Output the (x, y) coordinate of the center of the cell containing the given text.  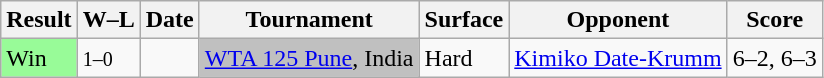
Score (774, 20)
1–0 (108, 58)
Result (39, 20)
W–L (108, 20)
Opponent (618, 20)
Tournament (309, 20)
Win (39, 58)
Date (170, 20)
6–2, 6–3 (774, 58)
Surface (464, 20)
WTA 125 Pune, India (309, 58)
Kimiko Date-Krumm (618, 58)
Hard (464, 58)
